Detect which cell encompasses the target text, then output its [X, Y] center coordinate. 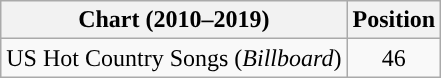
US Hot Country Songs (Billboard) [174, 58]
Chart (2010–2019) [174, 20]
Position [394, 20]
46 [394, 58]
